Output the [X, Y] coordinate of the center of the cell containing the given text.  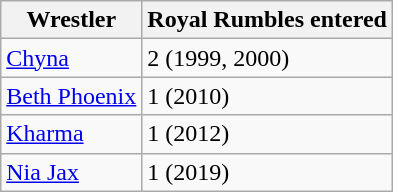
1 (2010) [268, 96]
Kharma [72, 134]
Chyna [72, 58]
Royal Rumbles entered [268, 20]
1 (2019) [268, 172]
Nia Jax [72, 172]
Beth Phoenix [72, 96]
2 (1999, 2000) [268, 58]
Wrestler [72, 20]
1 (2012) [268, 134]
